Identify which cell holds the provided text, then report its [X, Y] central coordinate. 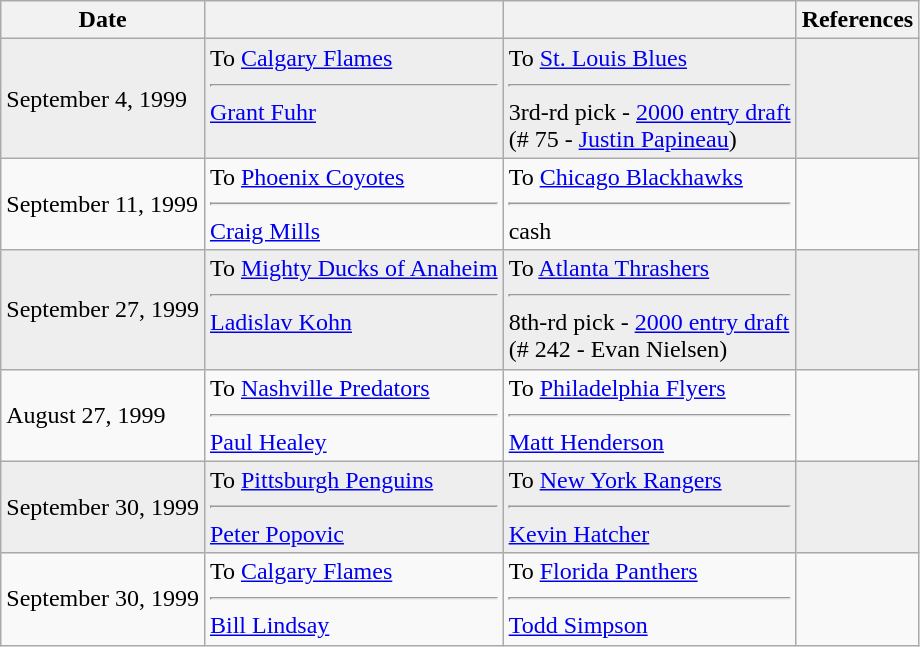
To Chicago Blackhawkscash [650, 204]
References [858, 20]
To Calgary FlamesBill Lindsay [354, 599]
To New York RangersKevin Hatcher [650, 507]
September 11, 1999 [103, 204]
To Nashville PredatorsPaul Healey [354, 415]
To Phoenix CoyotesCraig Mills [354, 204]
August 27, 1999 [103, 415]
Date [103, 20]
September 4, 1999 [103, 98]
To Mighty Ducks of AnaheimLadislav Kohn [354, 310]
To Philadelphia FlyersMatt Henderson [650, 415]
To Pittsburgh PenguinsPeter Popovic [354, 507]
To Atlanta Thrashers8th-rd pick - 2000 entry draft(# 242 - Evan Nielsen) [650, 310]
To Florida PanthersTodd Simpson [650, 599]
To Calgary FlamesGrant Fuhr [354, 98]
To St. Louis Blues3rd-rd pick - 2000 entry draft(# 75 - Justin Papineau) [650, 98]
September 27, 1999 [103, 310]
